For the text-containing cell, return its midpoint in [x, y] coordinate format. 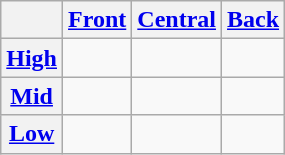
Low [32, 134]
Mid [32, 96]
Back [254, 20]
Front [98, 20]
Central [177, 20]
High [32, 58]
